Return (X, Y) of the center of cell containing provided text 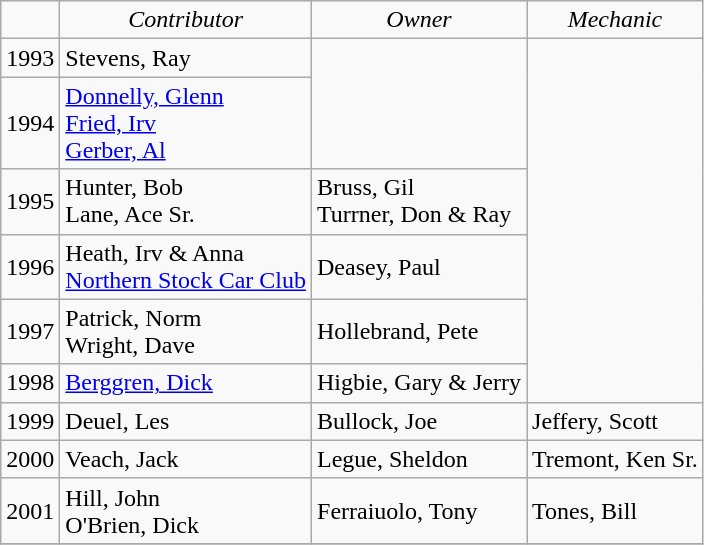
Higbie, Gary & Jerry (420, 383)
Ferraiuolo, Tony (420, 510)
Tremont, Ken Sr. (616, 459)
Legue, Sheldon (420, 459)
Tones, Bill (616, 510)
1996 (30, 266)
1997 (30, 332)
Mechanic (616, 20)
1999 (30, 421)
Donnelly, GlennFried, IrvGerber, Al (186, 123)
Berggren, Dick (186, 383)
1994 (30, 123)
1998 (30, 383)
Patrick, NormWright, Dave (186, 332)
Heath, Irv & AnnaNorthern Stock Car Club (186, 266)
Jeffery, Scott (616, 421)
2001 (30, 510)
Stevens, Ray (186, 58)
Hill, JohnO'Brien, Dick (186, 510)
1993 (30, 58)
Owner (420, 20)
Bullock, Joe (420, 421)
Deasey, Paul (420, 266)
Bruss, GilTurrner, Don & Ray (420, 202)
Contributor (186, 20)
Veach, Jack (186, 459)
1995 (30, 202)
Hollebrand, Pete (420, 332)
Deuel, Les (186, 421)
Hunter, BobLane, Ace Sr. (186, 202)
2000 (30, 459)
